Locate the cell with the specified text and output its (x, y) center coordinate. 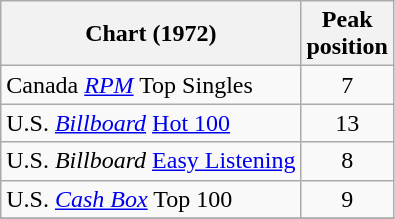
8 (347, 161)
U.S. Billboard Hot 100 (151, 123)
7 (347, 85)
Canada RPM Top Singles (151, 85)
9 (347, 199)
U.S. Cash Box Top 100 (151, 199)
U.S. Billboard Easy Listening (151, 161)
Peakposition (347, 34)
13 (347, 123)
Chart (1972) (151, 34)
